Provide the [X, Y] coordinate of the cell's center where the given text is located.  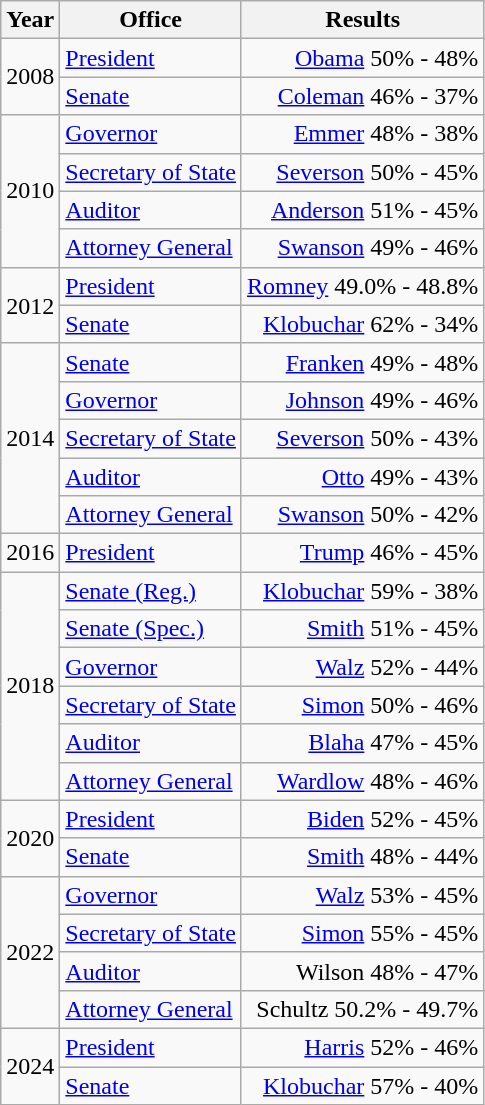
Blaha 47% - 45% [362, 743]
Year [30, 20]
Biden 52% - 45% [362, 819]
2008 [30, 77]
Severson 50% - 43% [362, 438]
Simon 55% - 45% [362, 933]
Wilson 48% - 47% [362, 971]
Office [151, 20]
Harris 52% - 46% [362, 1047]
Results [362, 20]
Smith 48% - 44% [362, 857]
Johnson 49% - 46% [362, 400]
2010 [30, 191]
Swanson 49% - 46% [362, 248]
2016 [30, 553]
Klobuchar 62% - 34% [362, 324]
2020 [30, 838]
2022 [30, 952]
2018 [30, 686]
Schultz 50.2% - 49.7% [362, 1009]
2012 [30, 305]
Obama 50% - 48% [362, 58]
Klobuchar 57% - 40% [362, 1085]
Swanson 50% - 42% [362, 515]
2024 [30, 1066]
Senate (Reg.) [151, 591]
Anderson 51% - 45% [362, 210]
Franken 49% - 48% [362, 362]
Otto 49% - 43% [362, 477]
Klobuchar 59% - 38% [362, 591]
Smith 51% - 45% [362, 629]
Emmer 48% - 38% [362, 134]
Simon 50% - 46% [362, 705]
Severson 50% - 45% [362, 172]
2014 [30, 438]
Wardlow 48% - 46% [362, 781]
Walz 52% - 44% [362, 667]
Walz 53% - 45% [362, 895]
Romney 49.0% - 48.8% [362, 286]
Trump 46% - 45% [362, 553]
Coleman 46% - 37% [362, 96]
Senate (Spec.) [151, 629]
